Extract the [x, y] coordinate from the center of the cell holding the provided text.  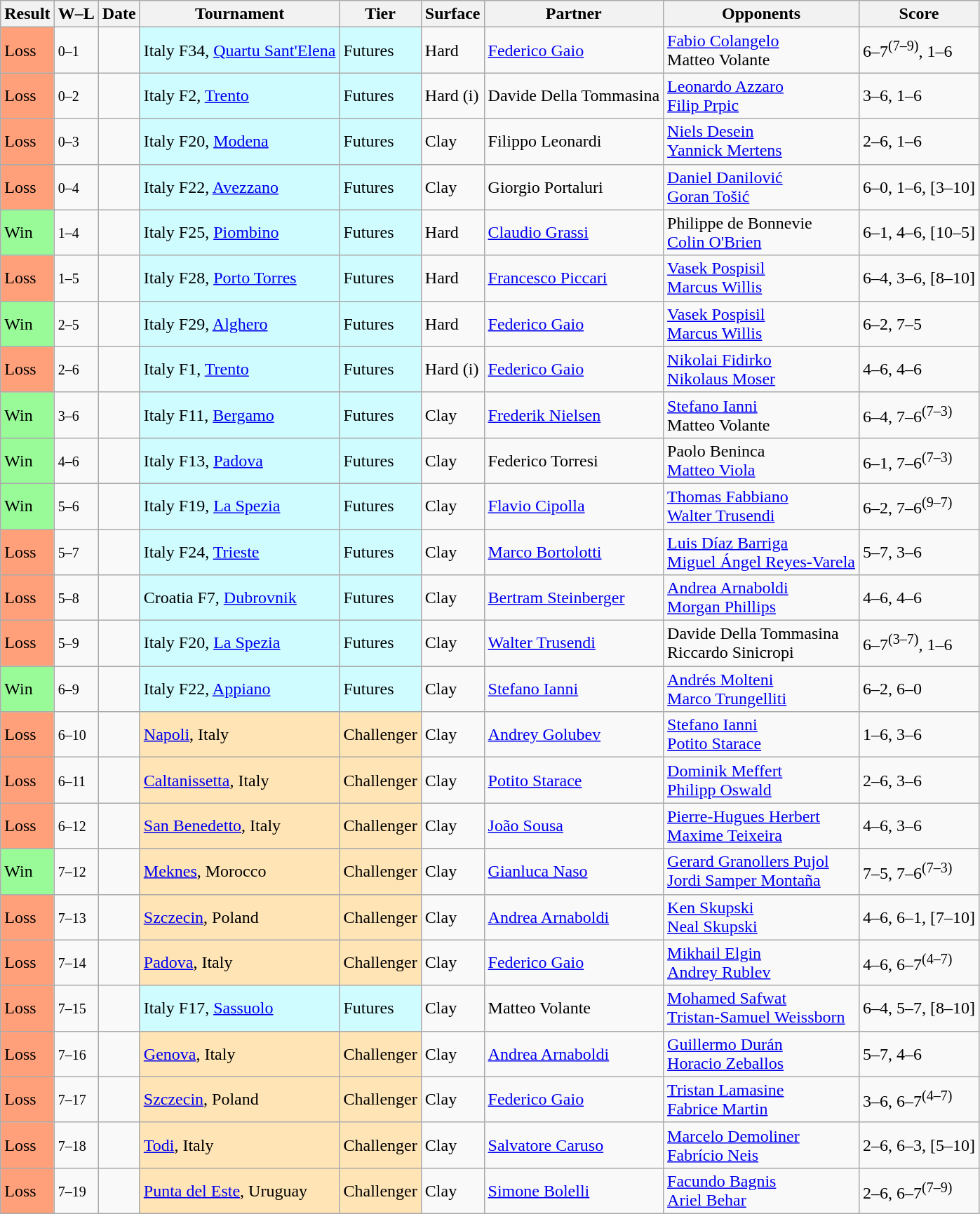
6–11 [76, 780]
5–8 [76, 598]
6–7(3–7), 1–6 [919, 644]
Italy F1, Trento [240, 369]
Flavio Cipolla [574, 506]
Mohamed Safwat Tristan-Samuel Weissborn [762, 1009]
Tournament [240, 14]
7–16 [76, 1053]
6–2, 6–0 [919, 689]
Italy F11, Bergamo [240, 415]
2–6, 6–7(7–9) [919, 1191]
6–10 [76, 735]
San Benedetto, Italy [240, 826]
Giorgio Portaluri [574, 187]
1–6, 3–6 [919, 735]
Date [119, 14]
Gianluca Naso [574, 871]
W–L [76, 14]
Marco Bortolotti [574, 551]
6–0, 1–6, [3–10] [919, 187]
2–5 [76, 324]
7–17 [76, 1100]
Italy F29, Alghero [240, 324]
Filippo Leonardi [574, 142]
2–6, 3–6 [919, 780]
Niels Desein Yannick Mertens [762, 142]
Francesco Piccari [574, 278]
6–2, 7–6(9–7) [919, 506]
Marcelo Demoliner Fabrício Neis [762, 1145]
Italy F28, Porto Torres [240, 278]
5–7 [76, 551]
0–3 [76, 142]
6–4, 5–7, [8–10] [919, 1009]
Meknes, Morocco [240, 871]
Croatia F7, Dubrovnik [240, 598]
1–4 [76, 233]
Paolo Beninca Matteo Viola [762, 460]
Gerard Granollers Pujol Jordi Samper Montaña [762, 871]
Matteo Volante [574, 1009]
7–18 [76, 1145]
Philippe de Bonnevie Colin O'Brien [762, 233]
Bertram Steinberger [574, 598]
Napoli, Italy [240, 735]
0–2 [76, 95]
Claudio Grassi [574, 233]
3–6 [76, 415]
5–7, 4–6 [919, 1053]
6–12 [76, 826]
Italy F22, Appiano [240, 689]
Luis Díaz Barriga Miguel Ángel Reyes-Varela [762, 551]
Caltanissetta, Italy [240, 780]
Score [919, 14]
Simone Bolelli [574, 1191]
Result [27, 14]
Surface [452, 14]
6–4, 3–6, [8–10] [919, 278]
Italy F24, Trieste [240, 551]
Italy F17, Sassuolo [240, 1009]
Genova, Italy [240, 1053]
Italy F22, Avezzano [240, 187]
6–2, 7–5 [919, 324]
7–19 [76, 1191]
4–6, 3–6 [919, 826]
Potito Starace [574, 780]
Italy F20, La Spezia [240, 644]
3–6, 1–6 [919, 95]
Facundo Bagnis Ariel Behar [762, 1191]
2–6 [76, 369]
7–13 [76, 917]
João Sousa [574, 826]
Opponents [762, 14]
2–6, 6–3, [5–10] [919, 1145]
7–14 [76, 962]
Italy F25, Piombino [240, 233]
Andrea Arnaboldi Morgan Phillips [762, 598]
5–9 [76, 644]
Daniel Danilović Goran Tošić [762, 187]
6–1, 7–6(7–3) [919, 460]
Davide Della Tommasina [574, 95]
Pierre-Hugues Herbert Maxime Teixeira [762, 826]
Todi, Italy [240, 1145]
4–6 [76, 460]
Mikhail Elgin Andrey Rublev [762, 962]
Italy F20, Modena [240, 142]
4–6, 6–1, [7–10] [919, 917]
Nikolai Fidirko Nikolaus Moser [762, 369]
6–4, 7–6(7–3) [919, 415]
0–1 [76, 50]
Stefano Ianni Matteo Volante [762, 415]
1–5 [76, 278]
Andrés Molteni Marco Trungelliti [762, 689]
Italy F19, La Spezia [240, 506]
Partner [574, 14]
Dominik Meffert Philipp Oswald [762, 780]
7–5, 7–6(7–3) [919, 871]
2–6, 1–6 [919, 142]
3–6, 6–7(4–7) [919, 1100]
Stefano Ianni Potito Starace [762, 735]
Padova, Italy [240, 962]
Guillermo Durán Horacio Zeballos [762, 1053]
Ken Skupski Neal Skupski [762, 917]
5–6 [76, 506]
Federico Torresi [574, 460]
Punta del Este, Uruguay [240, 1191]
Tier [380, 14]
Italy F2, Trento [240, 95]
Davide Della Tommasina Riccardo Sinicropi [762, 644]
Italy F34, Quartu Sant'Elena [240, 50]
6–7(7–9), 1–6 [919, 50]
Andrey Golubev [574, 735]
Fabio Colangelo Matteo Volante [762, 50]
Thomas Fabbiano Walter Trusendi [762, 506]
6–9 [76, 689]
Tristan Lamasine Fabrice Martin [762, 1100]
Walter Trusendi [574, 644]
Stefano Ianni [574, 689]
7–15 [76, 1009]
7–12 [76, 871]
0–4 [76, 187]
Leonardo Azzaro Filip Prpic [762, 95]
5–7, 3–6 [919, 551]
Frederik Nielsen [574, 415]
Salvatore Caruso [574, 1145]
6–1, 4–6, [10–5] [919, 233]
Italy F13, Padova [240, 460]
4–6, 6–7(4–7) [919, 962]
